Find where the given text appears and provide that cell's center as [X, Y] coordinate. 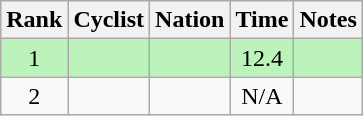
Rank [34, 20]
Notes [328, 20]
1 [34, 58]
Cyclist [109, 20]
12.4 [262, 58]
2 [34, 96]
N/A [262, 96]
Time [262, 20]
Nation [190, 20]
